Capture the cell that displays the provided text and extract its [X, Y] central coordinate. 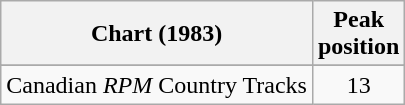
Canadian RPM Country Tracks [157, 85]
Peakposition [358, 34]
13 [358, 85]
Chart (1983) [157, 34]
